Locate the cell with the specified text and output its [x, y] center coordinate. 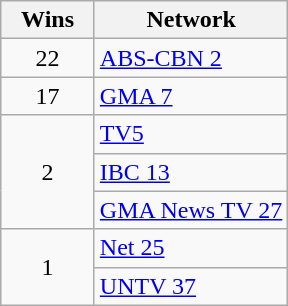
ABS-CBN 2 [191, 58]
Network [191, 20]
TV5 [191, 134]
GMA News TV 27 [191, 210]
17 [48, 96]
UNTV 37 [191, 286]
Wins [48, 20]
1 [48, 267]
GMA 7 [191, 96]
2 [48, 172]
22 [48, 58]
IBC 13 [191, 172]
Net 25 [191, 248]
